Provide the (X, Y) coordinate of the cell's center where the given text is located.  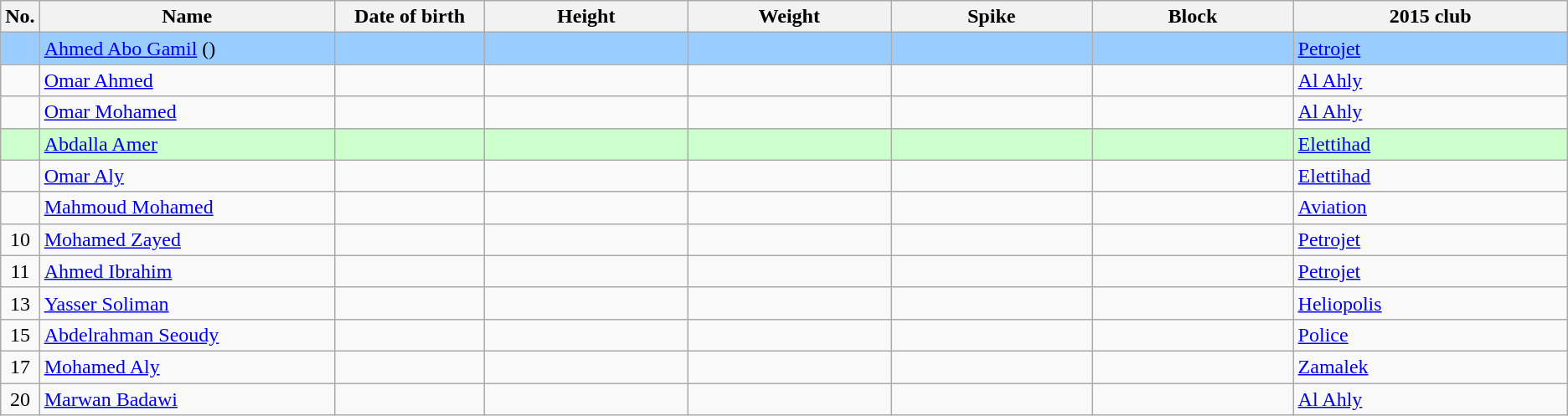
Heliopolis (1431, 303)
11 (20, 271)
Mahmoud Mohamed (187, 208)
Mohamed Zayed (187, 239)
Name (187, 17)
13 (20, 303)
Date of birth (409, 17)
Block (1193, 17)
Abdelrahman Seoudy (187, 335)
20 (20, 399)
15 (20, 335)
Omar Ahmed (187, 80)
17 (20, 367)
2015 club (1431, 17)
Aviation (1431, 208)
Yasser Soliman (187, 303)
No. (20, 17)
Police (1431, 335)
Height (586, 17)
Zamalek (1431, 367)
Spike (992, 17)
Ahmed Ibrahim (187, 271)
Marwan Badawi (187, 399)
Omar Mohamed (187, 112)
Mohamed Aly (187, 367)
Ahmed Abo Gamil () (187, 49)
10 (20, 239)
Abdalla Amer (187, 144)
Weight (789, 17)
Omar Aly (187, 176)
